Capture the cell that displays the provided text and extract its [x, y] central coordinate. 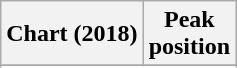
Chart (2018) [72, 34]
Peakposition [189, 34]
